Extract the [x, y] coordinate from the center of the cell holding the provided text.  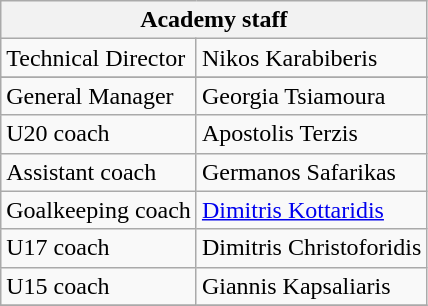
Assistant coach [99, 172]
Georgia Tsiamoura [311, 96]
Goalkeeping coach [99, 210]
Germanos Safarikas [311, 172]
Dimitris Kottaridis [311, 210]
U15 coach [99, 286]
Academy staff [214, 20]
Dimitris Christoforidis [311, 248]
U17 coach [99, 248]
Giannis Kapsaliaris [311, 286]
Technical Director [99, 58]
Nikos Karabiberis [311, 58]
General Manager [99, 96]
U20 coach [99, 134]
Apostolis Terzis [311, 134]
